Detect which cell encompasses the target text, then output its (x, y) center coordinate. 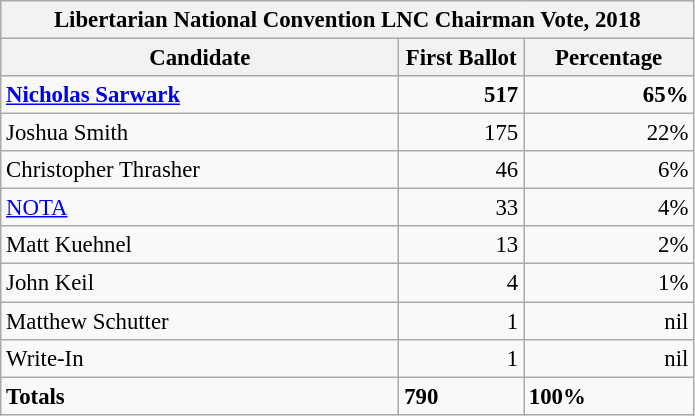
Joshua Smith (200, 133)
NOTA (200, 208)
Write-In (200, 358)
Matthew Schutter (200, 321)
Nicholas Sarwark (200, 95)
4 (462, 283)
2% (609, 245)
John Keil (200, 283)
517 (462, 95)
175 (462, 133)
65% (609, 95)
Matt Kuehnel (200, 245)
790 (462, 396)
4% (609, 208)
22% (609, 133)
Candidate (200, 58)
100% (609, 396)
6% (609, 170)
46 (462, 170)
First Ballot (462, 58)
13 (462, 245)
Christopher Thrasher (200, 170)
Libertarian National Convention LNC Chairman Vote, 2018 (348, 20)
Totals (200, 396)
1% (609, 283)
33 (462, 208)
Percentage (609, 58)
